Detect which cell encompasses the target text, then output its (x, y) center coordinate. 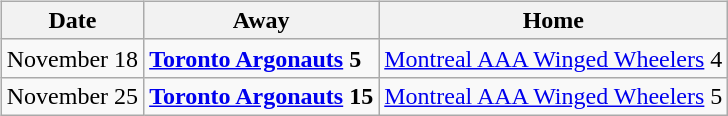
November 25 (72, 96)
Away (262, 20)
Montreal AAA Winged Wheelers 4 (554, 58)
Montreal AAA Winged Wheelers 5 (554, 96)
Home (554, 20)
November 18 (72, 58)
Toronto Argonauts 15 (262, 96)
Date (72, 20)
Toronto Argonauts 5 (262, 58)
